Output the [X, Y] coordinate of the center of the cell containing the given text.  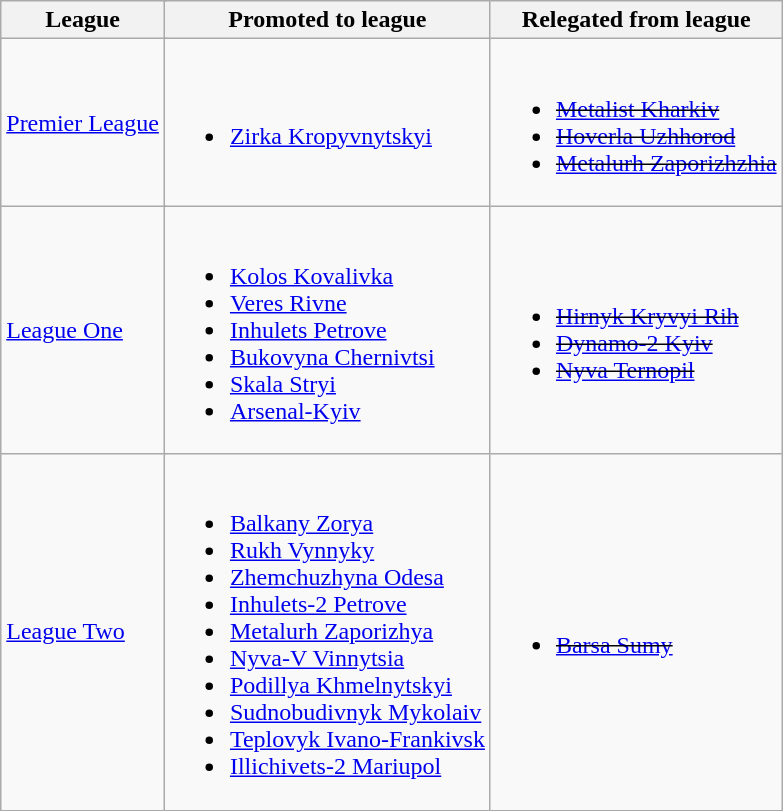
League Two [83, 632]
Metalist KharkivHoverla UzhhorodMetalurh Zaporizhzhia [636, 122]
Zirka Kropyvnytskyi [327, 122]
Promoted to league [327, 20]
Relegated from league [636, 20]
Hirnyk Kryvyi RihDynamo-2 KyivNyva Ternopil [636, 330]
League [83, 20]
Kolos KovalivkaVeres RivneInhulets PetroveBukovyna ChernivtsiSkala StryiArsenal-Kyiv [327, 330]
Premier League [83, 122]
Barsa Sumy [636, 632]
League One [83, 330]
